Output the (x, y) coordinate of the center of the cell containing the given text.  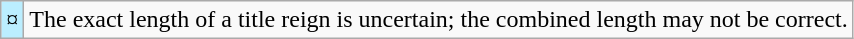
The exact length of a title reign is uncertain; the combined length may not be correct. (438, 20)
¤ (12, 20)
